From the cell containing the given text, extract its center point as [X, Y] coordinate. 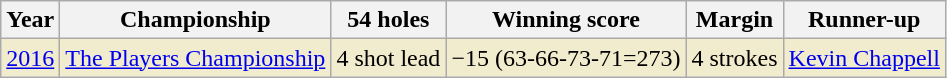
Year [30, 20]
The Players Championship [196, 58]
−15 (63-66-73-71=273) [566, 58]
4 shot lead [388, 58]
Kevin Chappell [864, 58]
4 strokes [734, 58]
Championship [196, 20]
Runner-up [864, 20]
54 holes [388, 20]
Margin [734, 20]
Winning score [566, 20]
2016 [30, 58]
